Search for the cell housing the specified text and yield its [X, Y] center coordinate. 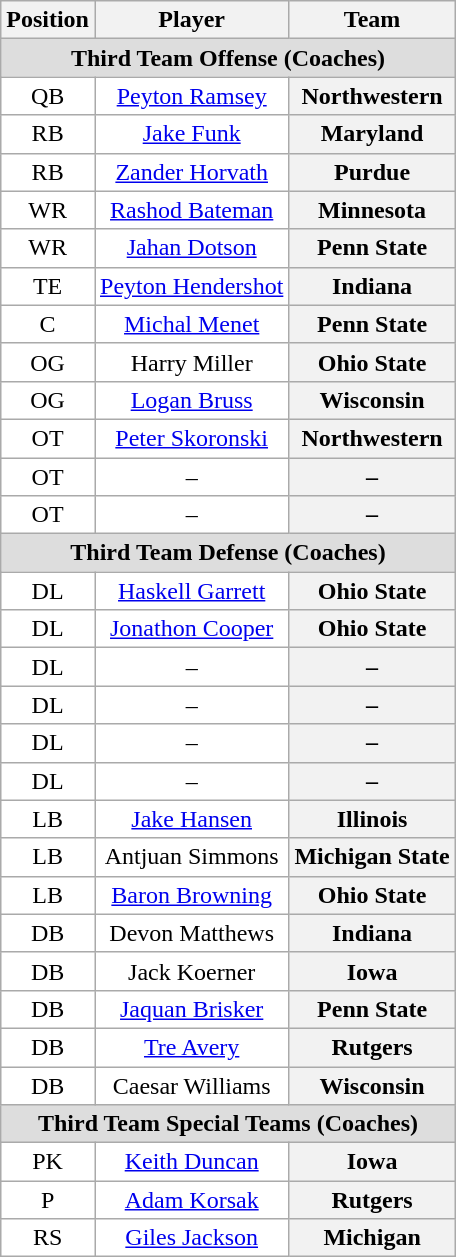
Team [372, 20]
Caesar Williams [191, 1085]
Peyton Ramsey [191, 96]
Third Team Offense (Coaches) [228, 58]
Logan Bruss [191, 400]
TE [48, 286]
Player [191, 20]
Jaquan Brisker [191, 1009]
Michal Menet [191, 324]
C [48, 324]
Jack Koerner [191, 971]
Zander Horvath [191, 172]
Peter Skoronski [191, 438]
Keith Duncan [191, 1162]
Devon Matthews [191, 933]
Jahan Dotson [191, 248]
Haskell Garrett [191, 591]
RS [48, 1238]
Purdue [372, 172]
Jake Hansen [191, 819]
Harry Miller [191, 362]
Third Team Defense (Coaches) [228, 553]
Tre Avery [191, 1047]
Michigan State [372, 857]
Minnesota [372, 210]
Giles Jackson [191, 1238]
Peyton Hendershot [191, 286]
PK [48, 1162]
Position [48, 20]
Baron Browning [191, 895]
Jonathon Cooper [191, 629]
Rashod Bateman [191, 210]
Antjuan Simmons [191, 857]
QB [48, 96]
Jake Funk [191, 134]
Adam Korsak [191, 1200]
Michigan [372, 1238]
P [48, 1200]
Illinois [372, 819]
Third Team Special Teams (Coaches) [228, 1124]
Maryland [372, 134]
